Scan for the cell matching the given text and deliver its (X, Y) coordinate at center. 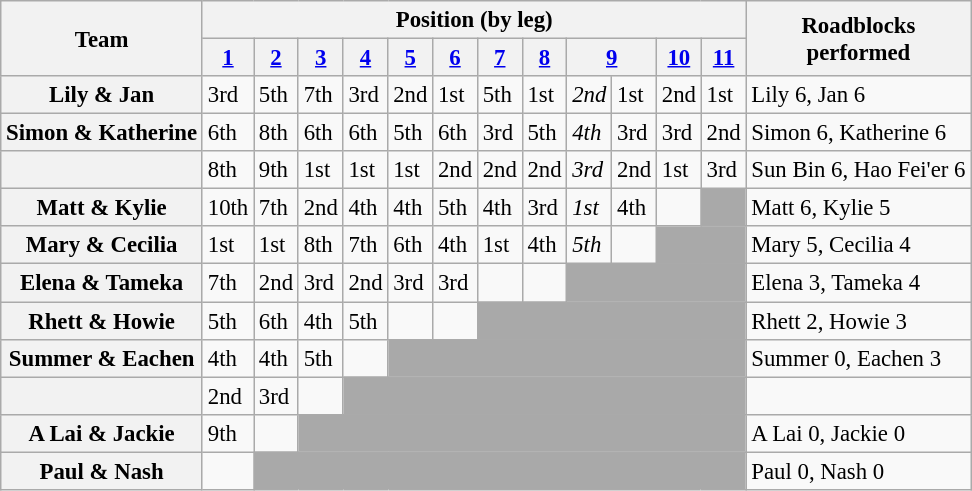
Elena & Tameka (102, 283)
Simon 6, Katherine 6 (858, 133)
Roadblocksperformed (858, 38)
Summer & Eachen (102, 358)
Lily & Jan (102, 95)
11 (724, 58)
3 (320, 58)
4 (366, 58)
Position (by leg) (474, 20)
Rhett 2, Howie 3 (858, 321)
Matt & Kylie (102, 208)
Simon & Katherine (102, 133)
Sun Bin 6, Hao Fei'er 6 (858, 170)
1 (228, 58)
A Lai & Jackie (102, 433)
10th (228, 208)
6 (456, 58)
2 (276, 58)
Team (102, 38)
7 (500, 58)
Lily 6, Jan 6 (858, 95)
Paul & Nash (102, 471)
Matt 6, Kylie 5 (858, 208)
Paul 0, Nash 0 (858, 471)
Rhett & Howie (102, 321)
Mary 5, Cecilia 4 (858, 245)
Elena 3, Tameka 4 (858, 283)
A Lai 0, Jackie 0 (858, 433)
10 (678, 58)
Summer 0, Eachen 3 (858, 358)
5 (410, 58)
9 (612, 58)
Mary & Cecilia (102, 245)
8 (544, 58)
